Provide the [x, y] coordinate of the cell's center where the given text is located.  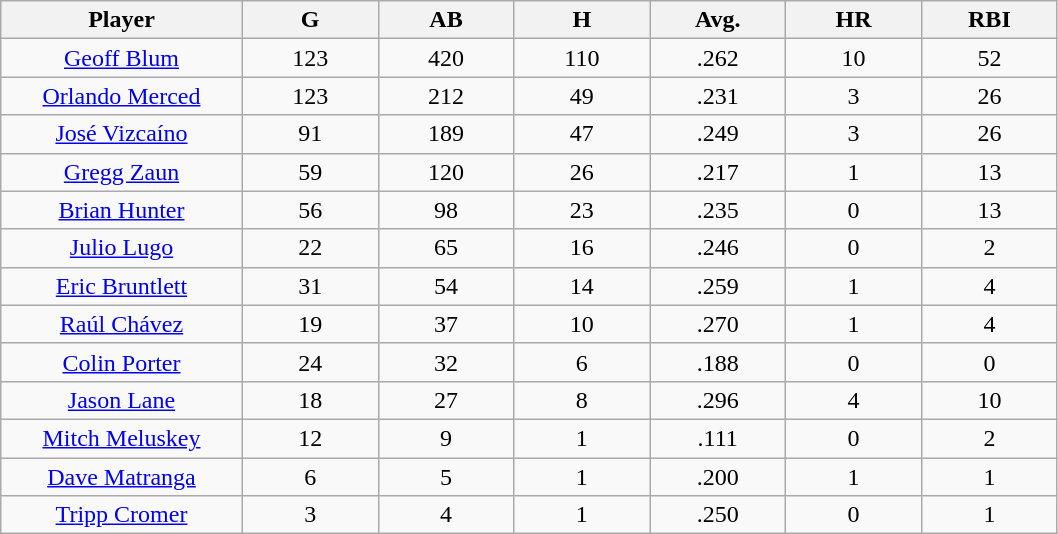
.200 [718, 477]
Player [122, 20]
9 [446, 438]
.262 [718, 58]
G [310, 20]
91 [310, 134]
24 [310, 362]
Julio Lugo [122, 248]
32 [446, 362]
56 [310, 210]
8 [582, 400]
Jason Lane [122, 400]
Gregg Zaun [122, 172]
65 [446, 248]
.231 [718, 96]
52 [989, 58]
Tripp Cromer [122, 515]
110 [582, 58]
Geoff Blum [122, 58]
Brian Hunter [122, 210]
189 [446, 134]
212 [446, 96]
37 [446, 324]
.235 [718, 210]
AB [446, 20]
120 [446, 172]
22 [310, 248]
54 [446, 286]
.296 [718, 400]
.259 [718, 286]
Eric Bruntlett [122, 286]
Avg. [718, 20]
.217 [718, 172]
H [582, 20]
19 [310, 324]
RBI [989, 20]
Orlando Merced [122, 96]
23 [582, 210]
420 [446, 58]
.188 [718, 362]
16 [582, 248]
.250 [718, 515]
Mitch Meluskey [122, 438]
5 [446, 477]
Dave Matranga [122, 477]
.249 [718, 134]
18 [310, 400]
José Vizcaíno [122, 134]
47 [582, 134]
.270 [718, 324]
HR [854, 20]
12 [310, 438]
59 [310, 172]
27 [446, 400]
.111 [718, 438]
Colin Porter [122, 362]
49 [582, 96]
14 [582, 286]
Raúl Chávez [122, 324]
.246 [718, 248]
98 [446, 210]
31 [310, 286]
